Identify which cell holds the provided text, then report its [X, Y] central coordinate. 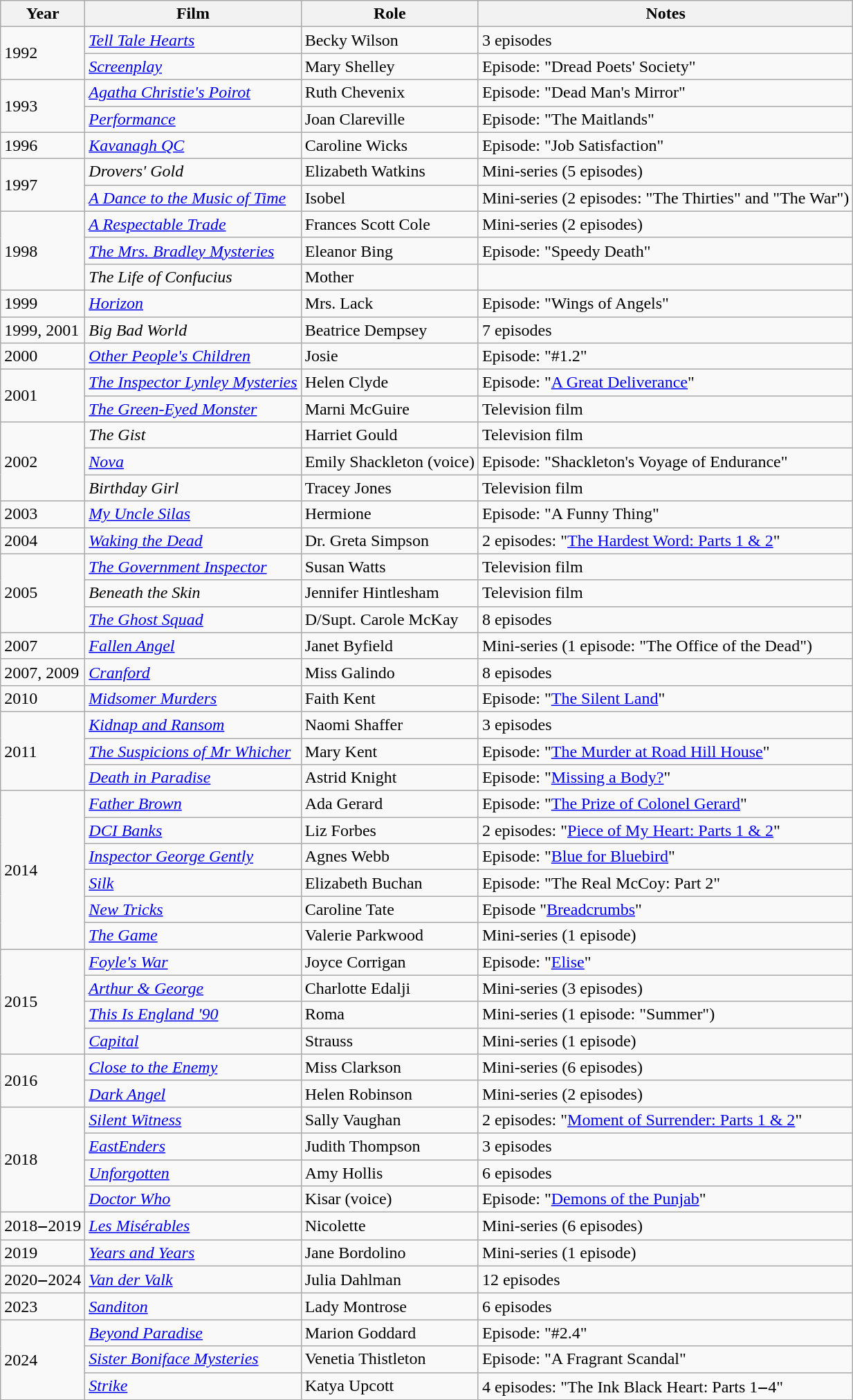
2015 [43, 1001]
Lady Montrose [389, 1307]
D/Supt. Carole McKay [389, 619]
Strike [193, 1386]
Faith Kent [389, 698]
Episode: "#1.2" [666, 356]
1992 [43, 53]
4 episodes: "The Ink Black Heart: Parts 1‒4" [666, 1386]
Caroline Wicks [389, 145]
Miss Clarkson [389, 1067]
Jane Bordolino [389, 1253]
Birthday Girl [193, 488]
Episode: "The Murder at Road Hill House" [666, 751]
Episode: "Blue for Bluebird" [666, 857]
Episode: "Speedy Death" [666, 251]
DCI Banks [193, 830]
Les Misérables [193, 1226]
Harriet Gould [389, 435]
Julia Dahlman [389, 1280]
The Inspector Lynley Mysteries [193, 383]
Kisar (voice) [389, 1199]
Mini-series (2 episodes: "The Thirties" and "The War") [666, 198]
Father Brown [193, 804]
Tell Tale Hearts [193, 40]
The Suspicions of Mr Whicher [193, 751]
Doctor Who [193, 1199]
Episode: "Dread Poets' Society" [666, 66]
Death in Paradise [193, 778]
2007, 2009 [43, 672]
Beneath the Skin [193, 593]
Episode: "A Funny Thing" [666, 514]
Years and Years [193, 1253]
Agatha Christie's Poirot [193, 93]
Notes [666, 14]
2005 [43, 593]
Episode: "The Prize of Colonel Gerard" [666, 804]
The Ghost Squad [193, 619]
Eleanor Bing [389, 251]
Joan Clareville [389, 119]
Silk [193, 883]
Venetia Thistleton [389, 1359]
Big Bad World [193, 330]
Fallen Angel [193, 646]
The Life of Confucius [193, 277]
Ada Gerard [389, 804]
Mary Kent [389, 751]
Dr. Greta Simpson [389, 540]
Inspector George Gently [193, 857]
Jennifer Hintlesham [389, 593]
Drovers' Gold [193, 172]
1999 [43, 303]
Elizabeth Watkins [389, 172]
Cranford [193, 672]
A Respectable Trade [193, 224]
2002 [43, 462]
The Green-Eyed Monster [193, 409]
Agnes Webb [389, 857]
Nicolette [389, 1226]
Role [389, 14]
2000 [43, 356]
New Tricks [193, 909]
2010 [43, 698]
Emily Shackleton (voice) [389, 462]
Beyond Paradise [193, 1333]
Caroline Tate [389, 909]
Episode: "#2.4" [666, 1333]
Mini-series (5 episodes) [666, 172]
2014 [43, 870]
Mini-series (3 episodes) [666, 988]
2003 [43, 514]
Episode: "Missing a Body?" [666, 778]
Tracey Jones [389, 488]
1996 [43, 145]
Charlotte Edalji [389, 988]
Naomi Shaffer [389, 725]
Episode: "Dead Man's Mirror" [666, 93]
Sister Boniface Mysteries [193, 1359]
Waking the Dead [193, 540]
Arthur & George [193, 988]
Episode: "Wings of Angels" [666, 303]
Episode: "Demons of the Punjab" [666, 1199]
Marion Goddard [389, 1333]
Becky Wilson [389, 40]
The Game [193, 936]
Episode: "The Maitlands" [666, 119]
Close to the Enemy [193, 1067]
2 episodes: "The Hardest Word: Parts 1 & 2" [666, 540]
Valerie Parkwood [389, 936]
2004 [43, 540]
Nova [193, 462]
Elizabeth Buchan [389, 883]
Other People's Children [193, 356]
Katya Upcott [389, 1386]
Mini-series (1 episode: "Summer") [666, 1015]
Episode: "The Real McCoy: Part 2" [666, 883]
Sally Vaughan [389, 1120]
Marni McGuire [389, 409]
Episode: "A Fragrant Scandal" [666, 1359]
1999, 2001 [43, 330]
2001 [43, 396]
2020‒2024 [43, 1280]
Mini-series (1 episode: "The Office of the Dead") [666, 646]
Midsomer Murders [193, 698]
Year [43, 14]
7 episodes [666, 330]
2019 [43, 1253]
Horizon [193, 303]
2018‒2019 [43, 1226]
Sanditon [193, 1307]
Joyce Corrigan [389, 962]
Janet Byfield [389, 646]
Silent Witness [193, 1120]
Episode: "Job Satisfaction" [666, 145]
2011 [43, 751]
Screenplay [193, 66]
Capital [193, 1041]
Episode: "Shackleton's Voyage of Endurance" [666, 462]
Kavanagh QC [193, 145]
Astrid Knight [389, 778]
Amy Hollis [389, 1173]
Helen Clyde [389, 383]
Dark Angel [193, 1093]
Mrs. Lack [389, 303]
1997 [43, 185]
2 episodes: "Piece of My Heart: Parts 1 & 2" [666, 830]
Film [193, 14]
2016 [43, 1080]
2018 [43, 1159]
Hermione [389, 514]
Episode: "A Great Deliverance" [666, 383]
The Mrs. Bradley Mysteries [193, 251]
Susan Watts [389, 567]
My Uncle Silas [193, 514]
Performance [193, 119]
Helen Robinson [389, 1093]
Liz Forbes [389, 830]
12 episodes [666, 1280]
Kidnap and Ransom [193, 725]
Ruth Chevenix [389, 93]
EastEnders [193, 1146]
2023 [43, 1307]
Josie [389, 356]
Episode "Breadcrumbs" [666, 909]
Frances Scott Cole [389, 224]
1998 [43, 251]
2007 [43, 646]
Miss Galindo [389, 672]
Strauss [389, 1041]
Episode: "Elise" [666, 962]
Episode: "The Silent Land" [666, 698]
Mary Shelley [389, 66]
Isobel [389, 198]
This Is England '90 [193, 1015]
Judith Thompson [389, 1146]
1993 [43, 106]
2024 [43, 1360]
The Gist [193, 435]
Foyle's War [193, 962]
Van der Valk [193, 1280]
Unforgotten [193, 1173]
Roma [389, 1015]
Mother [389, 277]
The Government Inspector [193, 567]
A Dance to the Music of Time [193, 198]
2 episodes: "Moment of Surrender: Parts 1 & 2" [666, 1120]
Beatrice Dempsey [389, 330]
